Return the [X, Y] coordinate for the center point of the cell that contains the specified text.  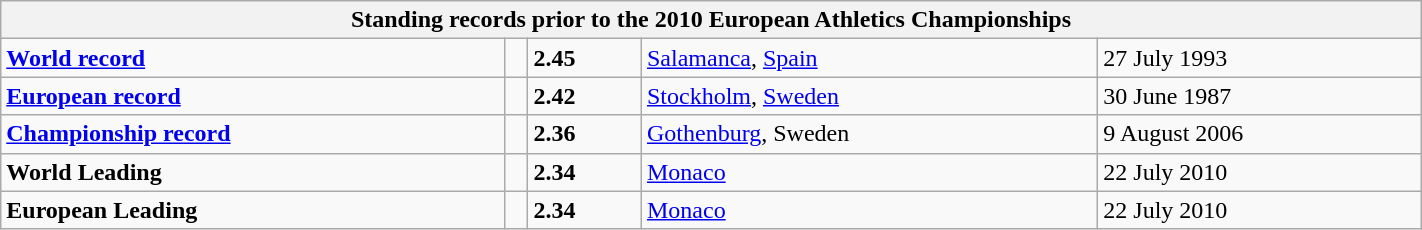
Stockholm, Sweden [869, 96]
27 July 1993 [1260, 58]
Gothenburg, Sweden [869, 134]
World Leading [253, 172]
European record [253, 96]
Championship record [253, 134]
2.45 [585, 58]
World record [253, 58]
9 August 2006 [1260, 134]
Standing records prior to the 2010 European Athletics Championships [711, 20]
30 June 1987 [1260, 96]
2.42 [585, 96]
Salamanca, Spain [869, 58]
European Leading [253, 210]
2.36 [585, 134]
